Search for the cell housing the specified text and yield its [X, Y] center coordinate. 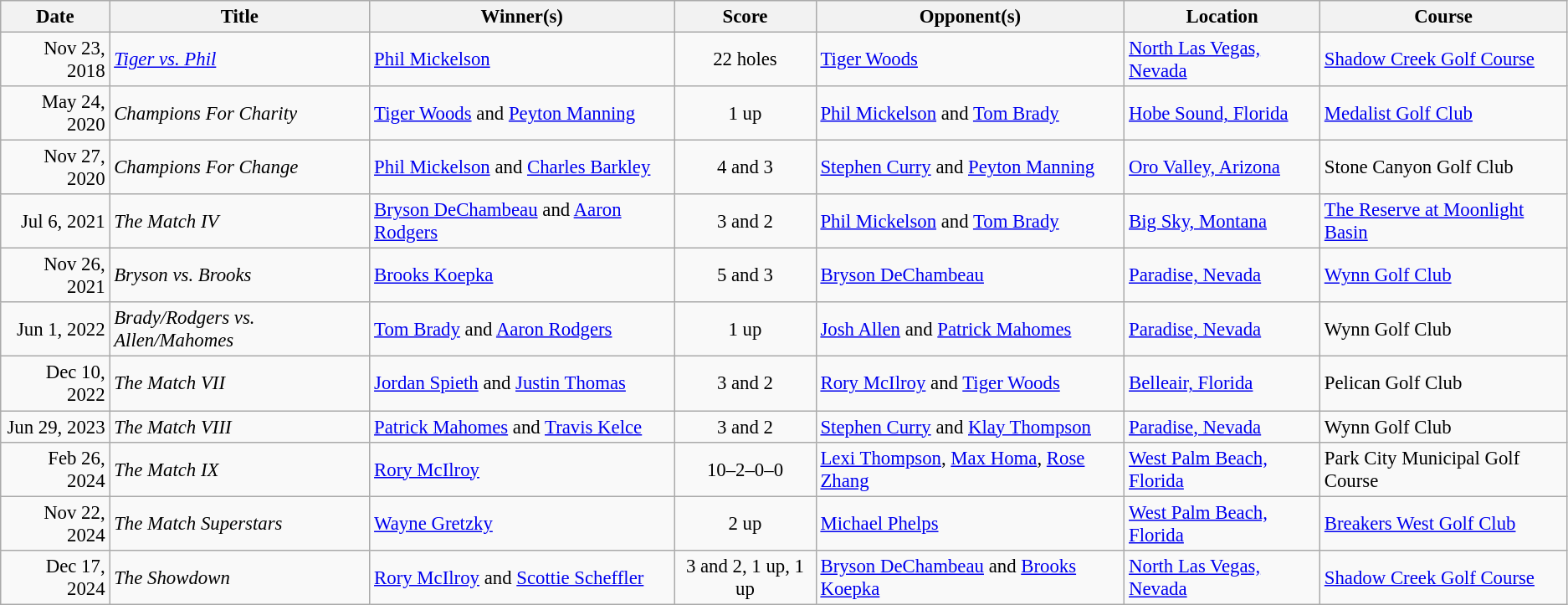
Bryson DeChambeau and Brooks Koepka [971, 577]
Bryson DeChambeau [971, 276]
Jun 29, 2023 [55, 427]
Rory McIlroy and Scottie Scheffler [522, 577]
Jordan Spieth and Justin Thomas [522, 383]
Dec 17, 2024 [55, 577]
Breakers West Golf Club [1442, 524]
Oro Valley, Arizona [1222, 167]
Hobe Sound, Florida [1222, 114]
Title [239, 17]
Brady/Rodgers vs. Allen/Mahomes [239, 330]
Opponent(s) [971, 17]
Pelican Golf Club [1442, 383]
Belleair, Florida [1222, 383]
4 and 3 [745, 167]
Date [55, 17]
Nov 22, 2024 [55, 524]
Nov 23, 2018 [55, 60]
5 and 3 [745, 276]
10–2–0–0 [745, 469]
Tiger Woods and Peyton Manning [522, 114]
Score [745, 17]
Jul 6, 2021 [55, 221]
Brooks Koepka [522, 276]
Tiger Woods [971, 60]
3 and 2, 1 up, 1 up [745, 577]
Rory McIlroy and Tiger Woods [971, 383]
May 24, 2020 [55, 114]
Champions For Change [239, 167]
Jun 1, 2022 [55, 330]
Bryson vs. Brooks [239, 276]
The Match VIII [239, 427]
Josh Allen and Patrick Mahomes [971, 330]
Tom Brady and Aaron Rodgers [522, 330]
Medalist Golf Club [1442, 114]
Rory McIlroy [522, 469]
Bryson DeChambeau and Aaron Rodgers [522, 221]
Feb 26, 2024 [55, 469]
Course [1442, 17]
Phil Mickelson and Charles Barkley [522, 167]
Park City Municipal Golf Course [1442, 469]
Big Sky, Montana [1222, 221]
Stone Canyon Golf Club [1442, 167]
Nov 27, 2020 [55, 167]
Phil Mickelson [522, 60]
Stephen Curry and Peyton Manning [971, 167]
Lexi Thompson, Max Homa, Rose Zhang [971, 469]
2 up [745, 524]
The Showdown [239, 577]
Patrick Mahomes and Travis Kelce [522, 427]
Wayne Gretzky [522, 524]
Champions For Charity [239, 114]
The Reserve at Moonlight Basin [1442, 221]
Michael Phelps [971, 524]
22 holes [745, 60]
Dec 10, 2022 [55, 383]
Stephen Curry and Klay Thompson [971, 427]
The Match Superstars [239, 524]
The Match IX [239, 469]
Tiger vs. Phil [239, 60]
Winner(s) [522, 17]
The Match VII [239, 383]
Location [1222, 17]
Nov 26, 2021 [55, 276]
The Match IV [239, 221]
